Output the [x, y] coordinate of the center of the cell containing the given text.  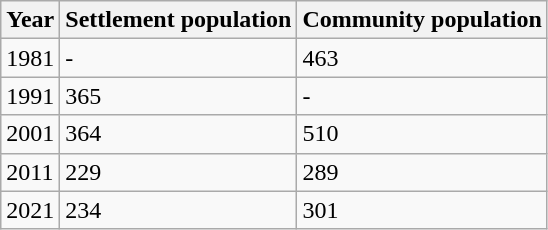
1981 [30, 58]
2001 [30, 134]
301 [422, 210]
234 [178, 210]
1991 [30, 96]
Settlement population [178, 20]
Year [30, 20]
364 [178, 134]
229 [178, 172]
2011 [30, 172]
463 [422, 58]
Community population [422, 20]
365 [178, 96]
2021 [30, 210]
510 [422, 134]
289 [422, 172]
